Provide the [X, Y] coordinate of the cell's center where the given text is located.  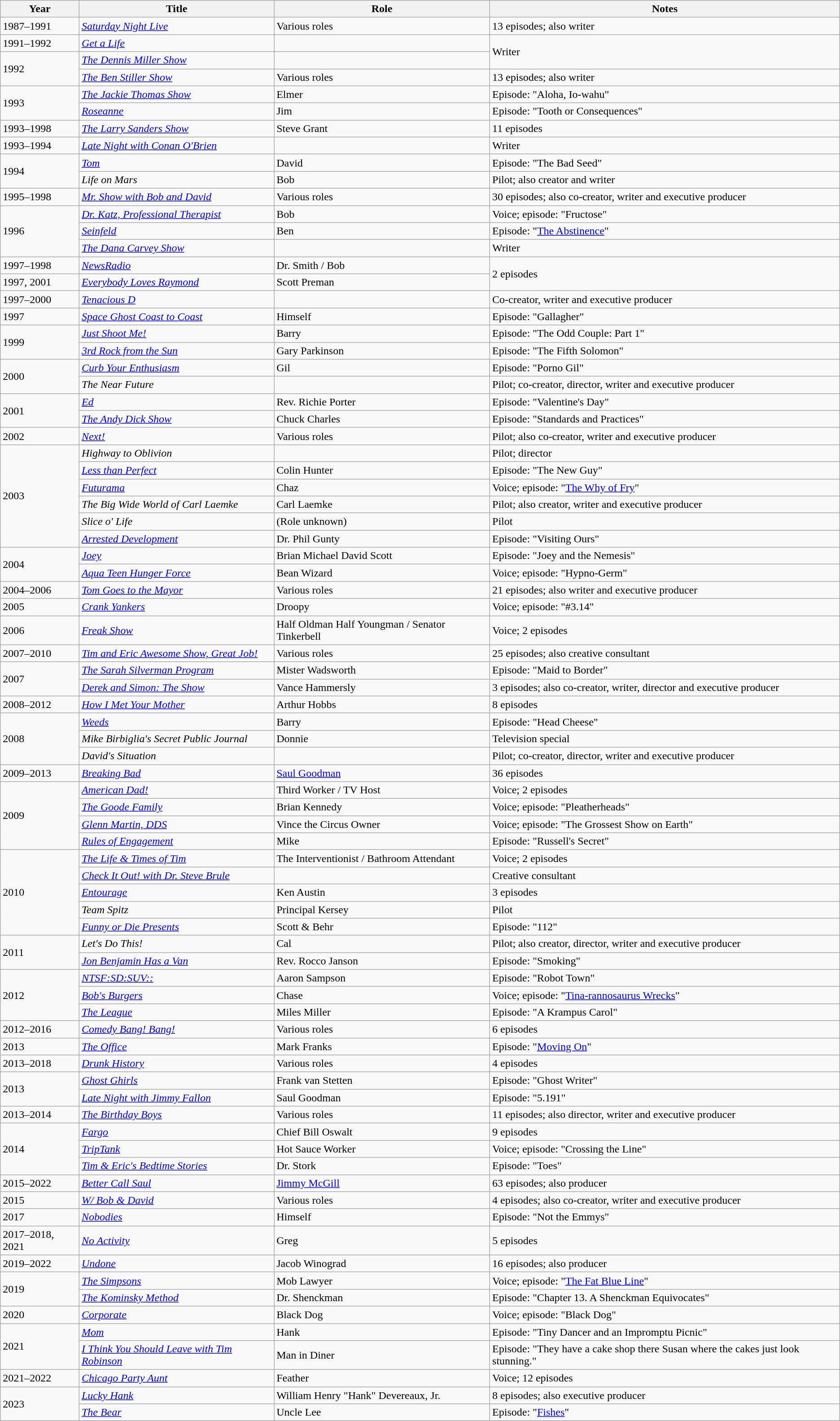
2006 [40, 630]
Mr. Show with Bob and David [176, 197]
2012 [40, 995]
Fargo [176, 1132]
Mister Wadsworth [382, 670]
Corporate [176, 1315]
David [382, 163]
Crank Yankers [176, 607]
Lucky Hank [176, 1395]
Just Shoot Me! [176, 334]
Episode: "Toes" [665, 1166]
63 episodes; also producer [665, 1183]
Vance Hammersly [382, 687]
Voice; episode: "Crossing the Line" [665, 1149]
Dr. Katz, Professional Therapist [176, 214]
Drunk History [176, 1064]
Episode: "Head Cheese" [665, 721]
The Life & Times of Tim [176, 858]
2011 [40, 952]
Comedy Bang! Bang! [176, 1029]
Jimmy McGill [382, 1183]
2015 [40, 1200]
Next! [176, 436]
2004 [40, 564]
Chase [382, 995]
Seinfeld [176, 231]
The Ben Stiller Show [176, 77]
Jacob Winograd [382, 1263]
Episode: "The Bad Seed" [665, 163]
4 episodes; also co-creator, writer and executive producer [665, 1200]
2004–2006 [40, 590]
Year [40, 9]
16 episodes; also producer [665, 1263]
Chief Bill Oswalt [382, 1132]
Episode: "Porno Gil" [665, 368]
1997–1998 [40, 265]
Highway to Oblivion [176, 453]
Miles Miller [382, 1012]
Derek and Simon: The Show [176, 687]
36 episodes [665, 773]
2008 [40, 739]
Get a Life [176, 43]
No Activity [176, 1240]
Scott Preman [382, 282]
2019 [40, 1289]
Voice; episode: "#3.14" [665, 607]
Mark Franks [382, 1047]
Rev. Richie Porter [382, 402]
Episode: "The Abstinence" [665, 231]
2010 [40, 893]
Title [176, 9]
NewsRadio [176, 265]
Chaz [382, 487]
Ghost Ghirls [176, 1081]
Feather [382, 1378]
Creative consultant [665, 875]
1987–1991 [40, 26]
NTSF:SD:SUV:: [176, 978]
Curb Your Enthusiasm [176, 368]
Glenn Martin, DDS [176, 824]
Frank van Stetten [382, 1081]
The Near Future [176, 385]
Episode: "Valentine's Day" [665, 402]
2015–2022 [40, 1183]
Gary Parkinson [382, 351]
2007 [40, 679]
The League [176, 1012]
1997–2000 [40, 299]
Episode: "A Krampus Carol" [665, 1012]
Chuck Charles [382, 419]
Bob's Burgers [176, 995]
Principal Kersey [382, 910]
Jim [382, 111]
Slice o' Life [176, 522]
2017–2018, 2021 [40, 1240]
2003 [40, 496]
Bean Wizard [382, 573]
Voice; episode: "The Fat Blue Line" [665, 1280]
Notes [665, 9]
1991–1992 [40, 43]
Funny or Die Presents [176, 927]
Pilot; also creator, director, writer and executive producer [665, 944]
Co-creator, writer and executive producer [665, 299]
The Big Wide World of Carl Laemke [176, 505]
Chicago Party Aunt [176, 1378]
The Andy Dick Show [176, 419]
1993 [40, 103]
1993–1994 [40, 145]
The Dana Carvey Show [176, 248]
Greg [382, 1240]
Television special [665, 739]
Episode: "Fishes" [665, 1412]
William Henry "Hank" Devereaux, Jr. [382, 1395]
Episode: "Standards and Practices" [665, 419]
2023 [40, 1404]
Voice; episode: "The Grossest Show on Earth" [665, 824]
The Simpsons [176, 1280]
Tenacious D [176, 299]
Gil [382, 368]
The Interventionist / Bathroom Attendant [382, 858]
11 episodes; also director, writer and executive producer [665, 1115]
Rules of Engagement [176, 841]
Pilot; also creator and writer [665, 180]
3 episodes; also co-creator, writer, director and executive producer [665, 687]
2021–2022 [40, 1378]
Episode: "Visiting Ours" [665, 539]
Episode: "Joey and the Nemesis" [665, 556]
Episode: "Ghost Writer" [665, 1081]
2021 [40, 1347]
Tom [176, 163]
Episode: "Robot Town" [665, 978]
Mom [176, 1332]
Weeds [176, 721]
8 episodes; also executive producer [665, 1395]
5 episodes [665, 1240]
Tim & Eric's Bedtime Stories [176, 1166]
W/ Bob & David [176, 1200]
Ken Austin [382, 893]
Third Worker / TV Host [382, 790]
21 episodes; also writer and executive producer [665, 590]
1994 [40, 171]
Hot Sauce Worker [382, 1149]
Voice; episode: "The Why of Fry" [665, 487]
Nobodies [176, 1217]
Half Oldman Half Youngman / Senator Tinkerbell [382, 630]
2019–2022 [40, 1263]
Episode: "Not the Emmys" [665, 1217]
Better Call Saul [176, 1183]
Dr. Phil Gunty [382, 539]
How I Met Your Mother [176, 704]
Space Ghost Coast to Coast [176, 317]
Episode: "5.191" [665, 1098]
The Sarah Silverman Program [176, 670]
Black Dog [382, 1315]
Jon Benjamin Has a Van [176, 961]
9 episodes [665, 1132]
Life on Mars [176, 180]
2002 [40, 436]
Entourage [176, 893]
3 episodes [665, 893]
Donnie [382, 739]
1995–1998 [40, 197]
Tom Goes to the Mayor [176, 590]
1997, 2001 [40, 282]
8 episodes [665, 704]
4 episodes [665, 1064]
Episode: "Maid to Border" [665, 670]
2 episodes [665, 274]
Joey [176, 556]
Episode: "They have a cake shop there Susan where the cakes just look stunning." [665, 1355]
David's Situation [176, 756]
2008–2012 [40, 704]
2007–2010 [40, 653]
1999 [40, 342]
Episode: "The Fifth Solomon" [665, 351]
Pilot; also creator, writer and executive producer [665, 505]
11 episodes [665, 128]
Episode: "The Odd Couple: Part 1" [665, 334]
American Dad! [176, 790]
Voice; episode: "Tina-rannosaurus Wrecks" [665, 995]
(Role unknown) [382, 522]
25 episodes; also creative consultant [665, 653]
Late Night with Jimmy Fallon [176, 1098]
Rev. Rocco Janson [382, 961]
Episode: "Tiny Dancer and an Impromptu Picnic" [665, 1332]
Episode: "Moving On" [665, 1047]
Uncle Lee [382, 1412]
TripTank [176, 1149]
Arrested Development [176, 539]
Undone [176, 1263]
The Jackie Thomas Show [176, 94]
2020 [40, 1315]
I Think You Should Leave with Tim Robinson [176, 1355]
Everybody Loves Raymond [176, 282]
1992 [40, 69]
Voice; 12 episodes [665, 1378]
30 episodes; also co-creator, writer and executive producer [665, 197]
Droopy [382, 607]
1997 [40, 317]
Aaron Sampson [382, 978]
Dr. Stork [382, 1166]
Episode: "Gallagher" [665, 317]
Episode: "Chapter 13. A Shenckman Equivocates" [665, 1298]
Pilot; director [665, 453]
Episode: "112" [665, 927]
Steve Grant [382, 128]
The Dennis Miller Show [176, 60]
2000 [40, 376]
The Kominsky Method [176, 1298]
Episode: "Russell's Secret" [665, 841]
Episode: "Tooth or Consequences" [665, 111]
Team Spitz [176, 910]
Scott & Behr [382, 927]
1993–1998 [40, 128]
2009–2013 [40, 773]
Aqua Teen Hunger Force [176, 573]
2013–2014 [40, 1115]
Brian Kennedy [382, 807]
3rd Rock from the Sun [176, 351]
2001 [40, 410]
The Goode Family [176, 807]
1996 [40, 231]
Mike [382, 841]
The Larry Sanders Show [176, 128]
Episode: "Aloha, Io-wahu" [665, 94]
6 episodes [665, 1029]
Episode: "Smoking" [665, 961]
Ed [176, 402]
Elmer [382, 94]
Role [382, 9]
Pilot; also co-creator, writer and executive producer [665, 436]
Ben [382, 231]
Episode: "The New Guy" [665, 470]
Futurama [176, 487]
2017 [40, 1217]
Vince the Circus Owner [382, 824]
Dr. Shenckman [382, 1298]
Voice; episode: "Hypno-Germ" [665, 573]
Cal [382, 944]
Mike Birbiglia's Secret Public Journal [176, 739]
2009 [40, 816]
2005 [40, 607]
Tim and Eric Awesome Show, Great Job! [176, 653]
The Birthday Boys [176, 1115]
2012–2016 [40, 1029]
Hank [382, 1332]
2013–2018 [40, 1064]
Brian Michael David Scott [382, 556]
Roseanne [176, 111]
Check It Out! with Dr. Steve Brule [176, 875]
Less than Perfect [176, 470]
Let's Do This! [176, 944]
2014 [40, 1149]
Colin Hunter [382, 470]
The Office [176, 1047]
Mob Lawyer [382, 1280]
Voice; episode: "Pleatherheads" [665, 807]
The Bear [176, 1412]
Carl Laemke [382, 505]
Breaking Bad [176, 773]
Voice; episode: "Black Dog" [665, 1315]
Voice; episode: "Fructose" [665, 214]
Dr. Smith / Bob [382, 265]
Saturday Night Live [176, 26]
Man in Diner [382, 1355]
Arthur Hobbs [382, 704]
Freak Show [176, 630]
Late Night with Conan O'Brien [176, 145]
